Pinpoint the cell where the given text exists, returning its (X, Y) midpoint coordinate. 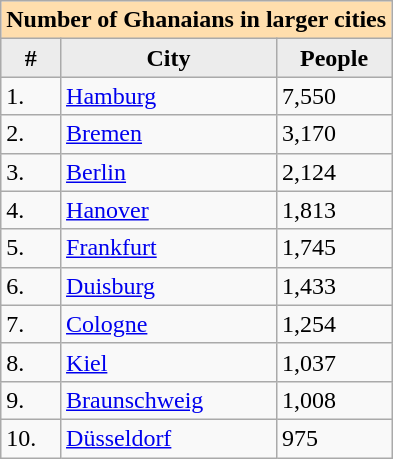
10. (31, 438)
3,170 (334, 134)
1,008 (334, 400)
1,813 (334, 210)
1. (31, 96)
8. (31, 362)
6. (31, 286)
Frankfurt (169, 248)
People (334, 58)
9. (31, 400)
Cologne (169, 324)
4. (31, 210)
1,254 (334, 324)
7. (31, 324)
Number of Ghanaians in larger cities (196, 20)
2. (31, 134)
1,433 (334, 286)
City (169, 58)
Duisburg (169, 286)
Kiel (169, 362)
Düsseldorf (169, 438)
3. (31, 172)
5. (31, 248)
1,037 (334, 362)
Hamburg (169, 96)
2,124 (334, 172)
Braunschweig (169, 400)
Berlin (169, 172)
# (31, 58)
Hanover (169, 210)
7,550 (334, 96)
1,745 (334, 248)
Bremen (169, 134)
975 (334, 438)
